From the cell containing the given text, extract its center point as (X, Y) coordinate. 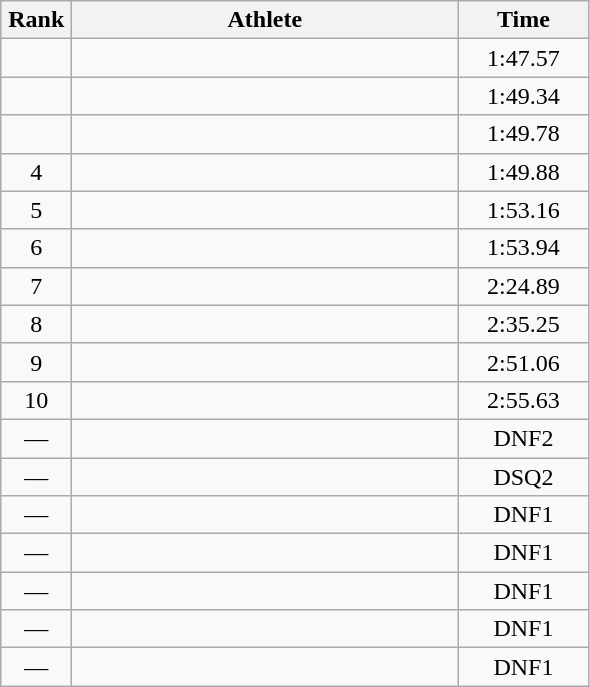
DSQ2 (524, 477)
Athlete (265, 20)
DNF2 (524, 438)
9 (36, 362)
7 (36, 286)
6 (36, 248)
1:49.78 (524, 134)
1:49.88 (524, 172)
5 (36, 210)
8 (36, 324)
1:47.57 (524, 58)
2:55.63 (524, 400)
2:24.89 (524, 286)
Time (524, 20)
1:53.16 (524, 210)
2:51.06 (524, 362)
2:35.25 (524, 324)
1:53.94 (524, 248)
Rank (36, 20)
4 (36, 172)
10 (36, 400)
1:49.34 (524, 96)
